Search for the cell housing the specified text and yield its [X, Y] center coordinate. 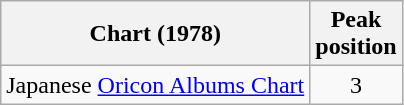
3 [356, 85]
Japanese Oricon Albums Chart [156, 85]
Chart (1978) [156, 34]
Peakposition [356, 34]
